Determine the [x, y] coordinate at the center of the cell enclosing the given text.  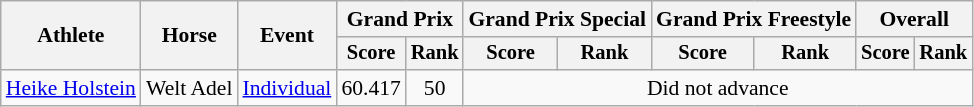
Grand Prix Special [557, 19]
Grand Prix Freestyle [754, 19]
Grand Prix [400, 19]
Did not advance [718, 88]
Event [286, 36]
Welt Adel [190, 88]
Overall [914, 19]
50 [435, 88]
Athlete [71, 36]
Heike Holstein [71, 88]
Individual [286, 88]
60.417 [370, 88]
Horse [190, 36]
